Provide the [X, Y] coordinate of the cell's center where the given text is located.  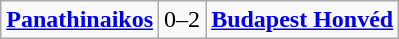
Panathinaikos [80, 20]
Budapest Honvéd [302, 20]
0–2 [182, 20]
